Determine the (X, Y) coordinate at the center of the cell enclosing the given text.  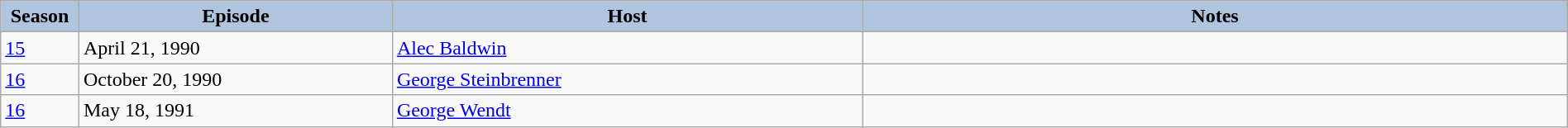
Alec Baldwin (627, 48)
Notes (1216, 17)
Season (40, 17)
May 18, 1991 (235, 111)
Episode (235, 17)
15 (40, 48)
Host (627, 17)
April 21, 1990 (235, 48)
October 20, 1990 (235, 79)
George Steinbrenner (627, 79)
George Wendt (627, 111)
